Detect which cell encompasses the target text, then output its [x, y] center coordinate. 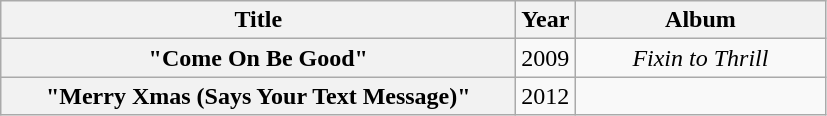
"Merry Xmas (Says Your Text Message)" [258, 96]
Fixin to Thrill [700, 58]
2012 [546, 96]
2009 [546, 58]
Album [700, 20]
Year [546, 20]
Title [258, 20]
"Come On Be Good" [258, 58]
